From the cell containing the given text, extract its center point as (x, y) coordinate. 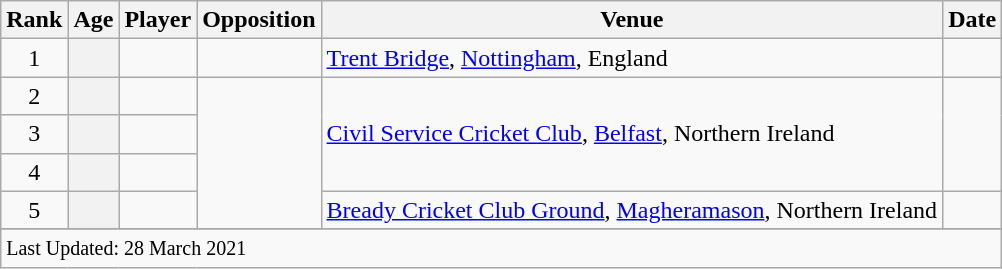
Last Updated: 28 March 2021 (502, 248)
Rank (34, 20)
Player (158, 20)
Date (972, 20)
2 (34, 96)
Age (94, 20)
1 (34, 58)
4 (34, 172)
Trent Bridge, Nottingham, England (632, 58)
3 (34, 134)
Opposition (259, 20)
Civil Service Cricket Club, Belfast, Northern Ireland (632, 134)
Bready Cricket Club Ground, Magheramason, Northern Ireland (632, 210)
5 (34, 210)
Venue (632, 20)
